From the cell containing the given text, extract its center point as (X, Y) coordinate. 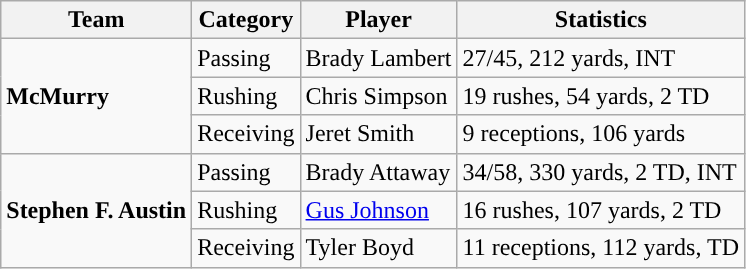
Tyler Boyd (378, 248)
11 receptions, 112 yards, TD (600, 248)
19 rushes, 54 yards, 2 TD (600, 96)
Chris Simpson (378, 96)
Team (96, 20)
Stephen F. Austin (96, 210)
Statistics (600, 20)
Player (378, 20)
27/45, 212 yards, INT (600, 58)
Category (246, 20)
McMurry (96, 96)
Brady Lambert (378, 58)
Gus Johnson (378, 210)
34/58, 330 yards, 2 TD, INT (600, 172)
16 rushes, 107 yards, 2 TD (600, 210)
Jeret Smith (378, 134)
9 receptions, 106 yards (600, 134)
Brady Attaway (378, 172)
